Capture the cell that displays the provided text and extract its [x, y] central coordinate. 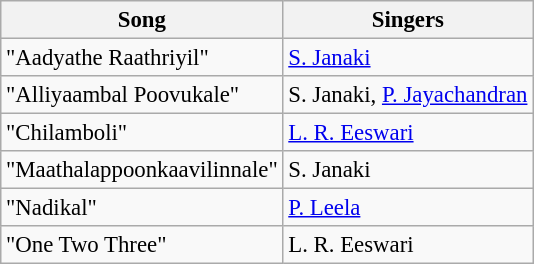
"One Two Three" [142, 245]
Singers [408, 20]
P. Leela [408, 208]
Song [142, 20]
S. Janaki, P. Jayachandran [408, 95]
"Alliyaambal Poovukale" [142, 95]
"Maathalappoonkaavilinnale" [142, 170]
"Aadyathe Raathriyil" [142, 58]
"Chilamboli" [142, 133]
"Nadikal" [142, 208]
